Capture the cell that displays the provided text and extract its [x, y] central coordinate. 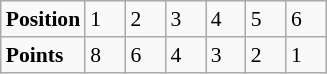
5 [266, 19]
Position [43, 19]
8 [105, 55]
Points [43, 55]
